Provide the [x, y] coordinate of the cell's center where the given text is located.  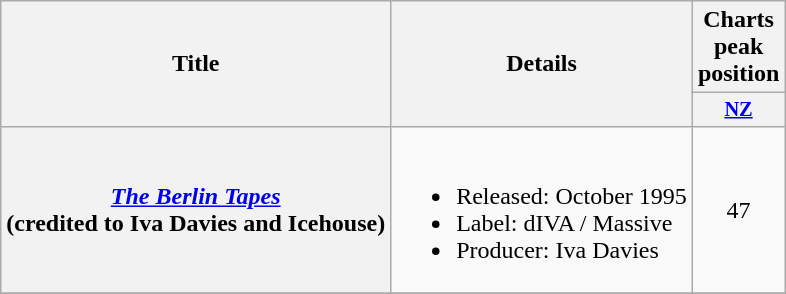
Released: October 1995Label: dIVA / MassiveProducer: Iva Davies [542, 210]
The Berlin Tapes (credited to Iva Davies and Icehouse) [196, 210]
NZ [738, 110]
Charts peak position [738, 47]
Details [542, 64]
Title [196, 64]
47 [738, 210]
